Return the [X, Y] coordinate for the center point of the cell that contains the specified text.  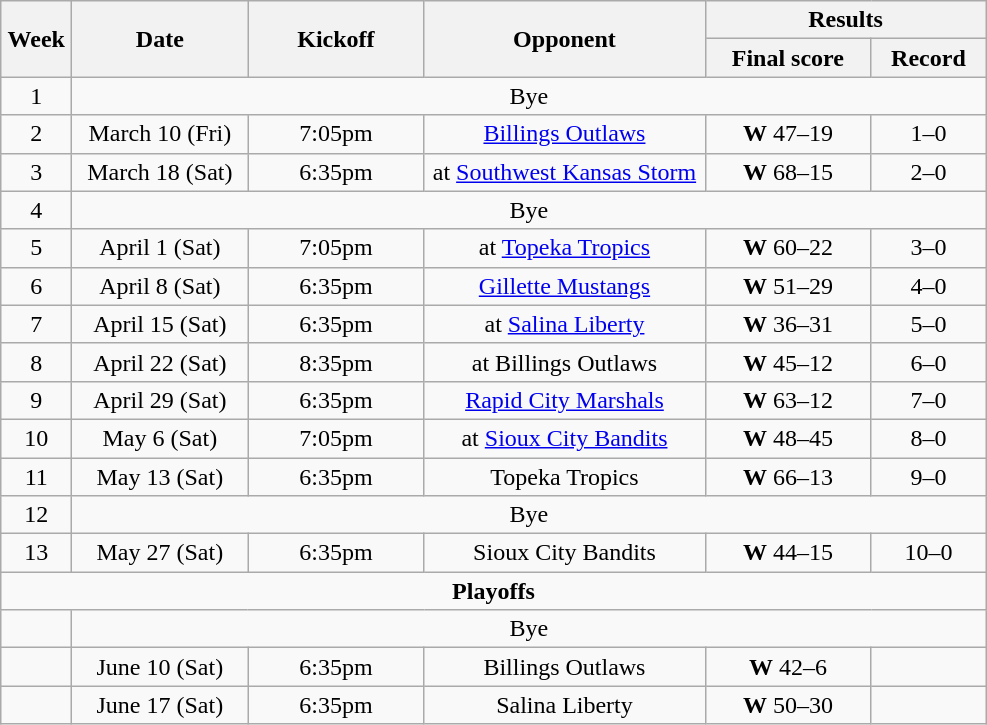
March 10 (Fri) [160, 134]
12 [36, 515]
Opponent [564, 39]
at Sioux City Bandits [564, 438]
Gillette Mustangs [564, 286]
at Topeka Tropics [564, 248]
W 60–22 [788, 248]
7–0 [928, 400]
1–0 [928, 134]
Week [36, 39]
10 [36, 438]
4–0 [928, 286]
7 [36, 324]
9 [36, 400]
8:35pm [336, 362]
May 13 (Sat) [160, 477]
Final score [788, 58]
W 42–6 [788, 667]
8 [36, 362]
Kickoff [336, 39]
April 29 (Sat) [160, 400]
1 [36, 96]
June 10 (Sat) [160, 667]
13 [36, 553]
2 [36, 134]
Playoffs [494, 591]
2–0 [928, 172]
8–0 [928, 438]
W 45–12 [788, 362]
Results [846, 20]
3–0 [928, 248]
6 [36, 286]
5 [36, 248]
Salina Liberty [564, 705]
W 66–13 [788, 477]
W 36–31 [788, 324]
May 6 (Sat) [160, 438]
Date [160, 39]
June 17 (Sat) [160, 705]
W 50–30 [788, 705]
April 1 (Sat) [160, 248]
9–0 [928, 477]
at Southwest Kansas Storm [564, 172]
at Salina Liberty [564, 324]
Topeka Tropics [564, 477]
April 8 (Sat) [160, 286]
Rapid City Marshals [564, 400]
W 51–29 [788, 286]
10–0 [928, 553]
W 63–12 [788, 400]
Sioux City Bandits [564, 553]
at Billings Outlaws [564, 362]
5–0 [928, 324]
4 [36, 210]
Record [928, 58]
March 18 (Sat) [160, 172]
W 48–45 [788, 438]
11 [36, 477]
W 47–19 [788, 134]
April 22 (Sat) [160, 362]
6–0 [928, 362]
3 [36, 172]
W 44–15 [788, 553]
May 27 (Sat) [160, 553]
April 15 (Sat) [160, 324]
W 68–15 [788, 172]
